Identify which cell holds the provided text, then report its (X, Y) central coordinate. 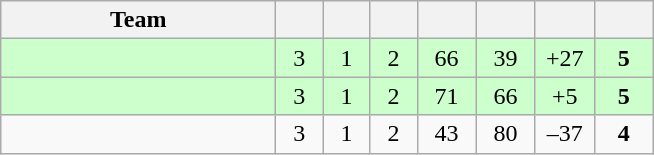
71 (446, 96)
–37 (564, 134)
80 (506, 134)
Team (138, 20)
+5 (564, 96)
+27 (564, 58)
4 (624, 134)
43 (446, 134)
39 (506, 58)
